Detect which cell encompasses the target text, then output its [X, Y] center coordinate. 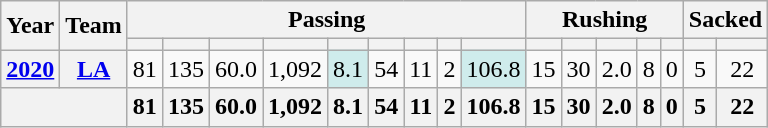
Rushing [604, 20]
2020 [30, 69]
Team [94, 26]
Sacked [725, 20]
Year [30, 26]
Passing [326, 20]
LA [94, 69]
